Scan for the cell matching the given text and deliver its (X, Y) coordinate at center. 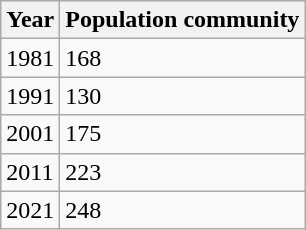
223 (182, 172)
1991 (30, 96)
175 (182, 134)
2011 (30, 172)
248 (182, 210)
130 (182, 96)
2001 (30, 134)
1981 (30, 58)
Year (30, 20)
Population community (182, 20)
2021 (30, 210)
168 (182, 58)
